Capture the cell that displays the provided text and extract its (x, y) central coordinate. 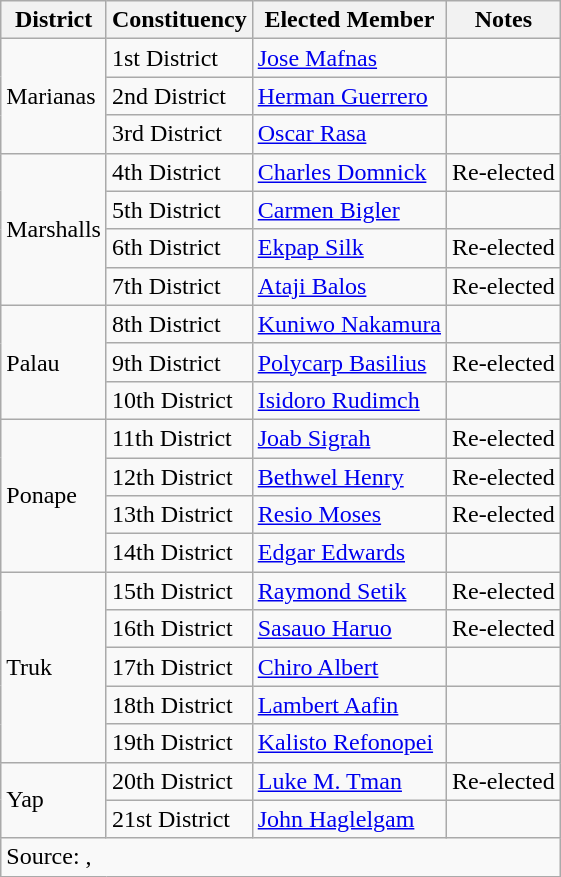
Ponape (54, 495)
Herman Guerrero (349, 96)
Ekpap Silk (349, 248)
Carmen Bigler (349, 210)
12th District (179, 477)
20th District (179, 781)
Isidoro Rudimch (349, 400)
10th District (179, 400)
Resio Moses (349, 515)
1st District (179, 58)
7th District (179, 286)
Palau (54, 362)
13th District (179, 515)
Sasauo Haruo (349, 629)
15th District (179, 591)
Truk (54, 667)
18th District (179, 705)
Charles Domnick (349, 172)
9th District (179, 362)
6th District (179, 248)
17th District (179, 667)
Edgar Edwards (349, 553)
Jose Mafnas (349, 58)
Raymond Setik (349, 591)
Source: , (280, 857)
Elected Member (349, 20)
Polycarp Basilius (349, 362)
14th District (179, 553)
5th District (179, 210)
Bethwel Henry (349, 477)
3rd District (179, 134)
Chiro Albert (349, 667)
Marshalls (54, 229)
19th District (179, 743)
Ataji Balos (349, 286)
Constituency (179, 20)
District (54, 20)
Luke M. Tman (349, 781)
Kalisto Refonopei (349, 743)
11th District (179, 438)
Notes (504, 20)
Marianas (54, 96)
Joab Sigrah (349, 438)
Lambert Aafin (349, 705)
2nd District (179, 96)
Kuniwo Nakamura (349, 324)
4th District (179, 172)
8th District (179, 324)
John Haglelgam (349, 819)
21st District (179, 819)
Oscar Rasa (349, 134)
16th District (179, 629)
Yap (54, 800)
